Pinpoint the cell where the given text exists, returning its [x, y] midpoint coordinate. 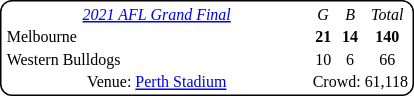
14 [350, 37]
Venue: Perth Stadium [156, 82]
6 [350, 60]
G [323, 14]
10 [323, 60]
21 [323, 37]
Total [388, 14]
140 [388, 37]
Melbourne [156, 37]
Western Bulldogs [156, 60]
2021 AFL Grand Final [156, 14]
B [350, 14]
66 [388, 60]
Crowd: 61,118 [360, 82]
